Locate the cell with the specified text and output its (X, Y) center coordinate. 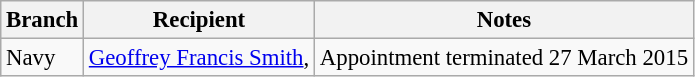
Navy (42, 58)
Recipient (200, 20)
Notes (504, 20)
Geoffrey Francis Smith, (200, 58)
Branch (42, 20)
Appointment terminated 27 March 2015 (504, 58)
